Pinpoint the cell where the given text exists, returning its (X, Y) midpoint coordinate. 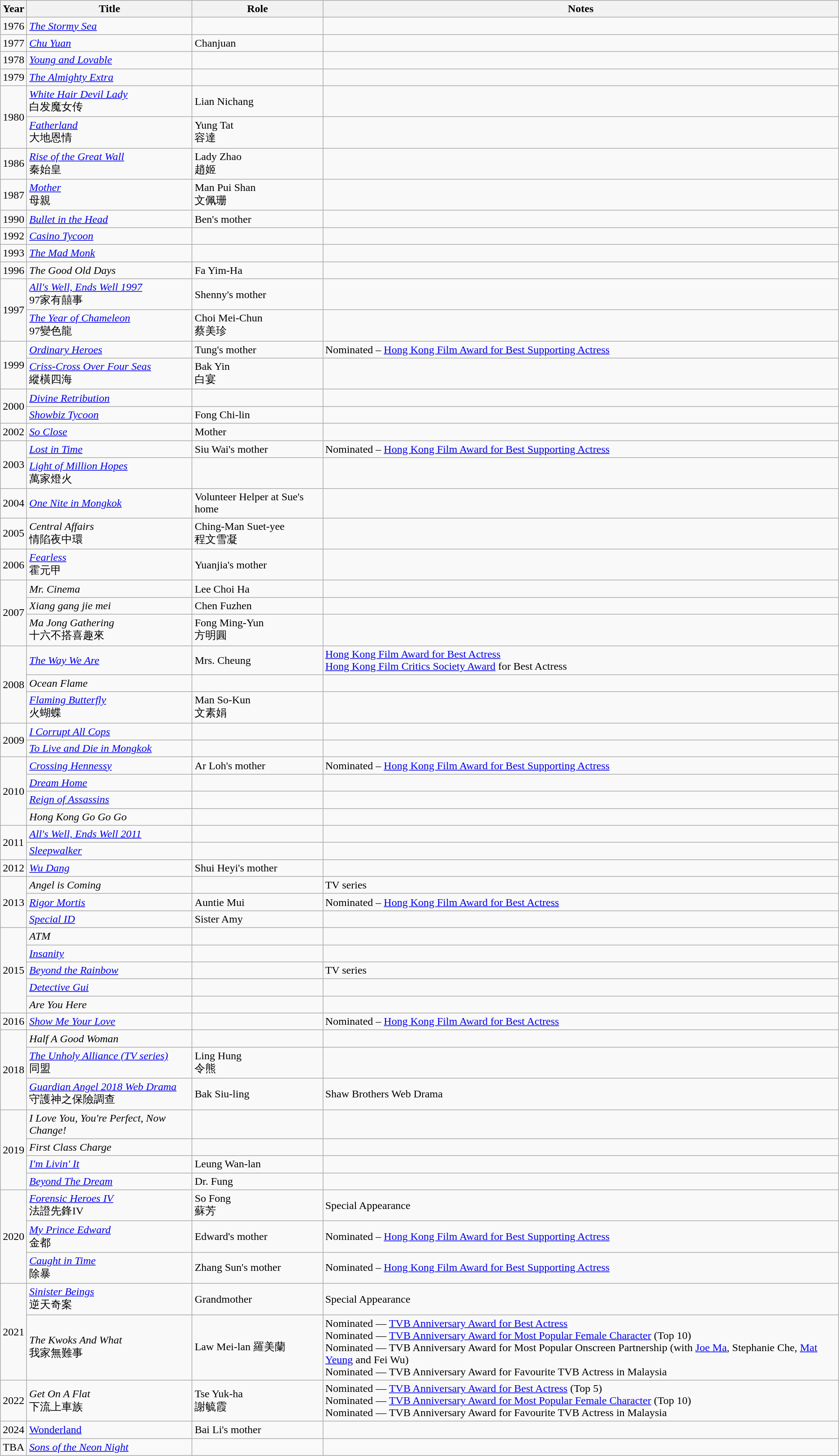
Volunteer Helper at Sue's home (257, 503)
Showbiz Tycoon (109, 415)
Year (13, 9)
Wu Dang (109, 868)
All's Well, Ends Well 2011 (109, 834)
Fong Ming-Yun方明圓 (257, 630)
TBA (13, 1447)
Mother母親 (109, 195)
Fong Chi-lin (257, 415)
2020 (13, 1236)
Mother (257, 432)
Divine Retribution (109, 398)
Ching-Man Suet-yee程文雪凝 (257, 533)
The Kwoks And What我家無難事 (109, 1347)
1997 (13, 310)
Xiang gang jie mei (109, 606)
The Mad Monk (109, 253)
2008 (13, 684)
2019 (13, 1149)
1979 (13, 77)
Get On A Flat下流上車族 (109, 1401)
Hong Kong Go Go Go (109, 817)
Bullet in the Head (109, 219)
Tung's mother (257, 350)
1992 (13, 236)
2006 (13, 565)
2010 (13, 791)
1996 (13, 270)
Angel is Coming (109, 885)
All's Well, Ends Well 199797家有囍事 (109, 295)
2002 (13, 432)
Tse Yuk-ha 謝毓霞 (257, 1401)
Caught in Time除暴 (109, 1268)
Bai Li's mother (257, 1430)
The Year of Chameleon97變色龍 (109, 325)
Role (257, 9)
Detective Gui (109, 988)
Lost in Time (109, 449)
Shaw Brothers Web Drama (581, 1094)
Ben's mother (257, 219)
2016 (13, 1022)
Half A Good Woman (109, 1039)
Grandmother (257, 1299)
1977 (13, 43)
Man So-Kun文素娟 (257, 707)
Auntie Mui (257, 902)
One Nite in Mongkok (109, 503)
Mr. Cinema (109, 589)
Siu Wai's mother (257, 449)
2022 (13, 1401)
Criss-Cross Over Four Seas縱橫四海 (109, 374)
So Fong 蘇芳 (257, 1205)
2024 (13, 1430)
Show Me Your Love (109, 1022)
Light of Million Hopes萬家燈火 (109, 473)
Rise of the Great Wall秦始皇 (109, 164)
Chen Fuzhen (257, 606)
Special ID (109, 919)
2012 (13, 868)
1993 (13, 253)
Bak Siu-ling (257, 1094)
I Corrupt All Cops (109, 732)
Fatherland大地恩情 (109, 133)
So Close (109, 432)
The Good Old Days (109, 270)
2015 (13, 970)
1978 (13, 60)
Law Mei-lan 羅美蘭 (257, 1347)
Wonderland (109, 1430)
Lady Zhao趙姬 (257, 164)
Flaming Butterfly火蝴蝶 (109, 707)
Mrs. Cheung (257, 660)
1986 (13, 164)
The Way We Are (109, 660)
Yuanjia's mother (257, 565)
Chanjuan (257, 43)
Choi Mei-Chun蔡美珍 (257, 325)
Central Affairs情陷夜中環 (109, 533)
1999 (13, 365)
2011 (13, 842)
Fearless霍元甲 (109, 565)
White Hair Devil Lady白发魔女传 (109, 101)
Ma Jong Gathering十六不搭喜趣來 (109, 630)
Hong Kong Film Award for Best ActressHong Kong Film Critics Society Award for Best Actress (581, 660)
2007 (13, 613)
Zhang Sun's mother (257, 1268)
1990 (13, 219)
2018 (13, 1070)
Shui Heyi's mother (257, 868)
2021 (13, 1332)
Are You Here (109, 1005)
Ordinary Heroes (109, 350)
Reign of Assassins (109, 800)
Yung Tat容達 (257, 133)
Rigor Mortis (109, 902)
2000 (13, 406)
My Prince Edward金都 (109, 1237)
Sons of the Neon Night (109, 1447)
Young and Lovable (109, 60)
Crossing Hennessy (109, 766)
Guardian Angel 2018 Web Drama守護神之保險調查 (109, 1094)
2009 (13, 740)
Lian Nichang (257, 101)
Dream Home (109, 783)
Shenny's mother (257, 295)
Ar Loh's mother (257, 766)
The Stormy Sea (109, 26)
First Class Charge (109, 1147)
Bak Yin白宴 (257, 374)
1987 (13, 195)
Ling Hung 令熊 (257, 1063)
Chu Yuan (109, 43)
Forensic Heroes IV法證先鋒IV (109, 1205)
Edward's mother (257, 1237)
Man Pui Shan文佩珊 (257, 195)
Lee Choi Ha (257, 589)
Beyond The Dream (109, 1181)
Sister Amy (257, 919)
The Almighty Extra (109, 77)
I Love You, You're Perfect, Now Change! (109, 1124)
Notes (581, 9)
Insanity (109, 953)
Casino Tycoon (109, 236)
Title (109, 9)
2003 (13, 464)
Fa Yim-Ha (257, 270)
ATM (109, 936)
1976 (13, 26)
The Unholy Alliance (TV series)同盟 (109, 1063)
Ocean Flame (109, 683)
I'm Livin' It (109, 1164)
2005 (13, 533)
2004 (13, 503)
Dr. Fung (257, 1181)
Leung Wan-lan (257, 1164)
Beyond the Rainbow (109, 971)
To Live and Die in Mongkok (109, 749)
Sinister Beings逆天奇案 (109, 1299)
Sleepwalker (109, 851)
2013 (13, 902)
1980 (13, 117)
